Pinpoint the cell where the given text exists, returning its [X, Y] midpoint coordinate. 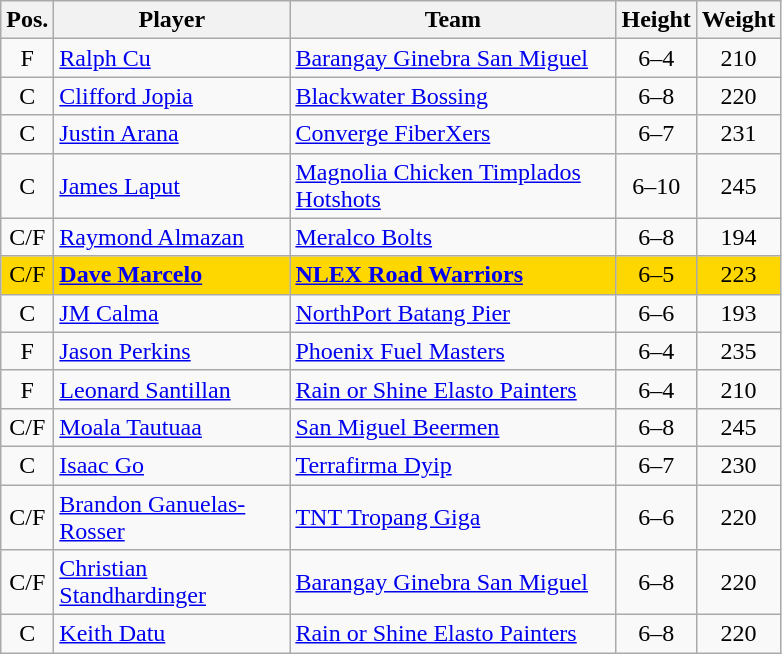
TNT Tropang Giga [453, 516]
Weight [738, 20]
Dave Marcelo [172, 275]
Ralph Cu [172, 58]
Christian Standhardinger [172, 582]
Raymond Almazan [172, 237]
Jason Perkins [172, 351]
San Miguel Beermen [453, 427]
Moala Tautuaa [172, 427]
James Laput [172, 186]
223 [738, 275]
Team [453, 20]
Clifford Jopia [172, 96]
Meralco Bolts [453, 237]
6–5 [656, 275]
6–10 [656, 186]
Pos. [28, 20]
193 [738, 313]
NorthPort Batang Pier [453, 313]
Leonard Santillan [172, 389]
Converge FiberXers [453, 134]
Justin Arana [172, 134]
Height [656, 20]
Magnolia Chicken Timplados Hotshots [453, 186]
194 [738, 237]
231 [738, 134]
NLEX Road Warriors [453, 275]
Isaac Go [172, 465]
Player [172, 20]
JM Calma [172, 313]
Blackwater Bossing [453, 96]
230 [738, 465]
Phoenix Fuel Masters [453, 351]
Terrafirma Dyip [453, 465]
Brandon Ganuelas-Rosser [172, 516]
Keith Datu [172, 634]
235 [738, 351]
